Capture the cell that displays the provided text and extract its [x, y] central coordinate. 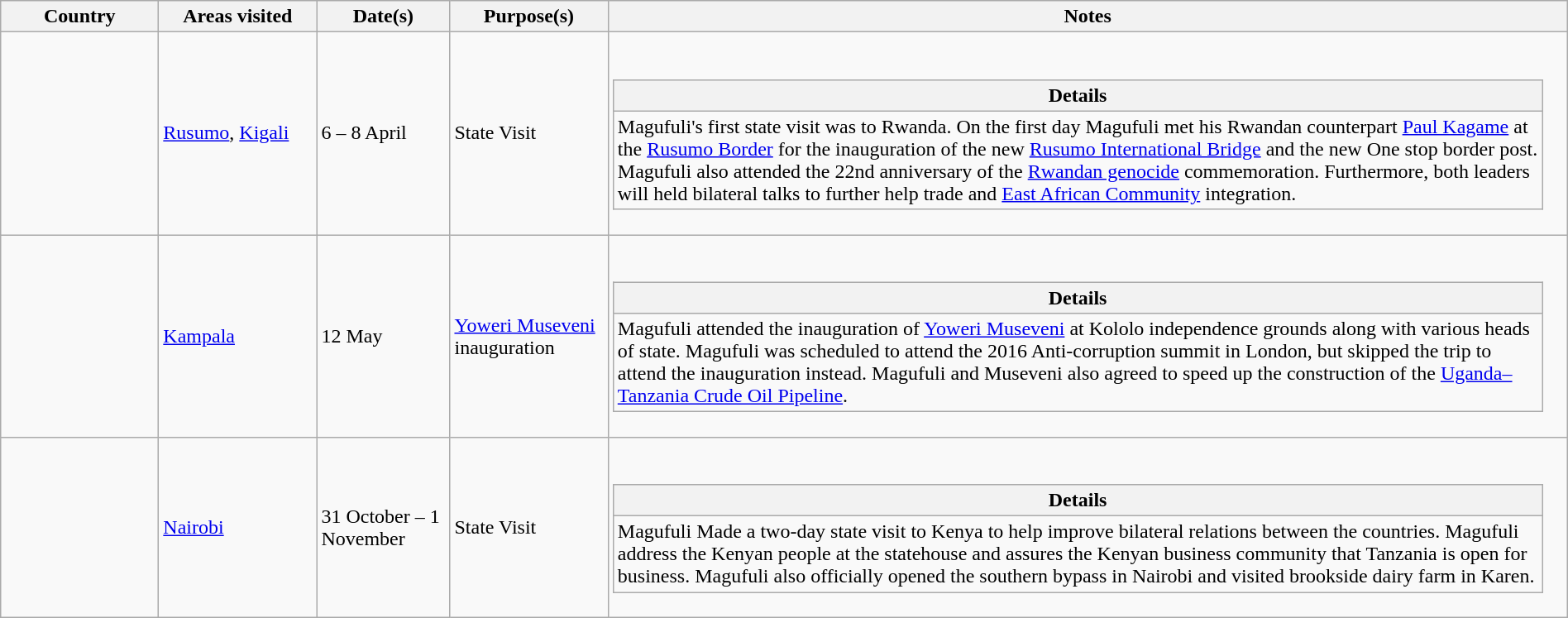
Rusumo, Kigali [238, 134]
Kampala [238, 336]
Notes [1088, 17]
Nairobi [238, 527]
6 – 8 April [384, 134]
31 October – 1 November [384, 527]
Country [79, 17]
Date(s) [384, 17]
Yoweri Museveni inauguration [529, 336]
12 May [384, 336]
Areas visited [238, 17]
Purpose(s) [529, 17]
